Pinpoint the cell where the given text exists, returning its (X, Y) midpoint coordinate. 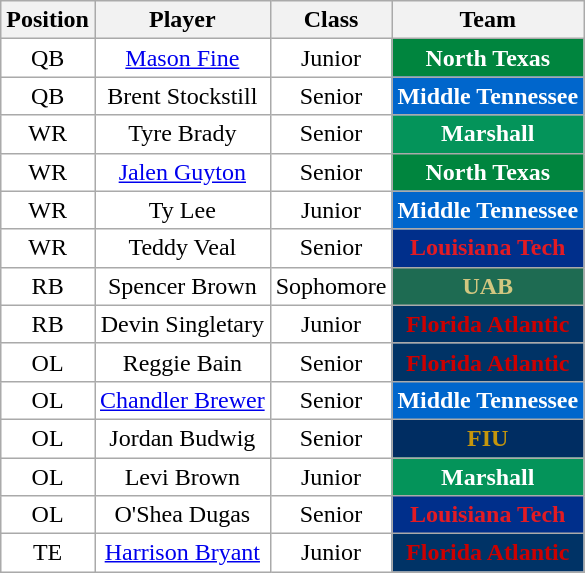
TE (48, 553)
UAB (488, 286)
Brent Stockstill (182, 96)
Class (331, 20)
Team (488, 20)
FIU (488, 438)
Mason Fine (182, 58)
Teddy Veal (182, 248)
Jalen Guyton (182, 172)
Position (48, 20)
Tyre Brady (182, 134)
Spencer Brown (182, 286)
Jordan Budwig (182, 438)
Harrison Bryant (182, 553)
Chandler Brewer (182, 400)
Devin Singletary (182, 324)
Levi Brown (182, 477)
Reggie Bain (182, 362)
Ty Lee (182, 210)
Sophomore (331, 286)
O'Shea Dugas (182, 515)
Player (182, 20)
